Pinpoint the cell where the given text exists, returning its (X, Y) midpoint coordinate. 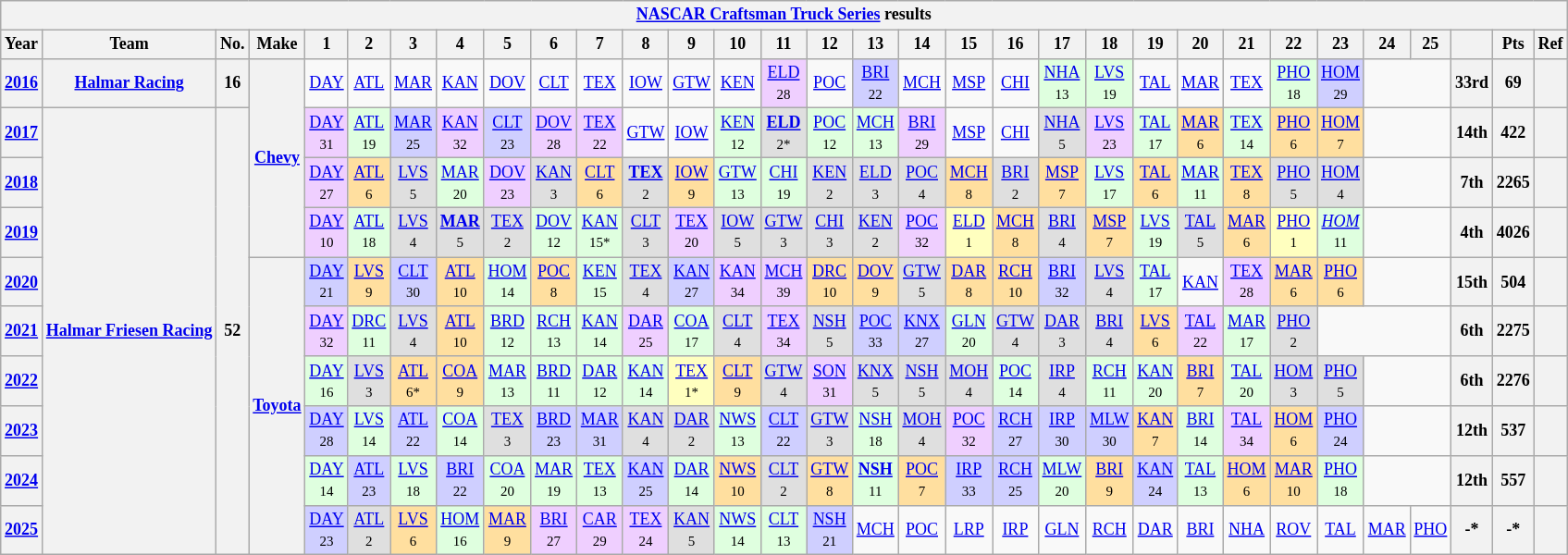
8 (646, 44)
KAN4 (646, 431)
KEN15 (599, 282)
CLT3 (646, 232)
25 (1430, 44)
4th (1473, 232)
IOW5 (737, 232)
Halmar Friesen Racing (129, 331)
557 (1513, 480)
MLW20 (1062, 480)
DAR8 (969, 282)
23 (1341, 44)
POC14 (1016, 381)
2265 (1513, 182)
CLT4 (737, 331)
10 (737, 44)
BRI14 (1201, 431)
MAR10 (1293, 480)
2020 (22, 282)
Team (129, 44)
KEN (737, 83)
14th (1473, 133)
KAN20 (1155, 381)
ELD1 (969, 232)
Chevy (278, 157)
HOM11 (1341, 232)
HOM3 (1293, 381)
13 (875, 44)
CLT23 (507, 133)
14 (921, 44)
DAY27 (327, 182)
21 (1247, 44)
TAL6 (1155, 182)
TEX4 (646, 282)
DAY32 (327, 331)
33rd (1473, 83)
NWS13 (737, 431)
BRD11 (554, 381)
TEX3 (507, 431)
NSH11 (875, 480)
KAN15* (599, 232)
TEX8 (1247, 182)
POC33 (875, 331)
PHO1 (1293, 232)
Halmar Racing (129, 83)
KAN7 (1155, 431)
Make (278, 44)
BRD12 (507, 331)
DAR2 (692, 431)
3 (414, 44)
2021 (22, 331)
ELD3 (875, 182)
Ref (1550, 44)
1 (327, 44)
DAR14 (692, 480)
COA20 (507, 480)
COA14 (460, 431)
24 (1387, 44)
DAR (1155, 530)
MAR5 (460, 232)
RCH25 (1016, 480)
504 (1513, 282)
CLT2 (784, 480)
KAN24 (1155, 480)
KAN25 (646, 480)
ATL22 (414, 431)
KNX27 (921, 331)
422 (1513, 133)
LRP (969, 530)
15th (1473, 282)
CLT13 (784, 530)
TEX1* (692, 381)
KAN3 (554, 182)
GLN (1062, 530)
GTW5 (921, 282)
CHI3 (830, 232)
DRC11 (369, 331)
MCH13 (875, 133)
NHA13 (1062, 83)
DAY14 (327, 480)
DOV9 (875, 282)
BRD23 (554, 431)
LVS17 (1110, 182)
HOM14 (507, 282)
NSH18 (875, 431)
537 (1513, 431)
RCH11 (1110, 381)
MAR19 (554, 480)
IRP4 (1062, 381)
Pts (1513, 44)
19 (1155, 44)
POC8 (554, 282)
BRI9 (1110, 480)
ATL6 (369, 182)
18 (1110, 44)
DAY (327, 83)
HOM4 (1341, 182)
TEX20 (692, 232)
DAY31 (327, 133)
ATL18 (369, 232)
DOV28 (554, 133)
7 (599, 44)
BRI2 (1016, 182)
15 (969, 44)
Toyota (278, 406)
POC7 (921, 480)
NHA (1247, 530)
4 (460, 44)
ATL2 (369, 530)
20 (1201, 44)
TEX34 (784, 331)
TAL20 (1247, 381)
BRI27 (554, 530)
MAR31 (599, 431)
2275 (1513, 331)
4026 (1513, 232)
69 (1513, 83)
LVS5 (414, 182)
2017 (22, 133)
HOM29 (1341, 83)
17 (1062, 44)
MAR20 (460, 182)
DAY16 (327, 381)
ELD28 (784, 83)
No. (233, 44)
BRI7 (1201, 381)
ROV (1293, 530)
COA9 (460, 381)
MAR9 (507, 530)
DAY23 (327, 530)
2018 (22, 182)
IRP (1016, 530)
HOM7 (1341, 133)
CLT22 (784, 431)
LVS14 (369, 431)
KAN32 (460, 133)
2024 (22, 480)
GLN20 (969, 331)
POC12 (830, 133)
RCH10 (1016, 282)
SON31 (830, 381)
RCH13 (554, 331)
CLT9 (737, 381)
TAL34 (1247, 431)
2276 (1513, 381)
GTW13 (737, 182)
POC4 (921, 182)
TEX13 (599, 480)
2025 (22, 530)
MAR17 (1247, 331)
DRC10 (830, 282)
BRI (1201, 530)
ATL6* (414, 381)
ATL19 (369, 133)
PHO24 (1341, 431)
BRI29 (921, 133)
DAR3 (1062, 331)
12 (830, 44)
11 (784, 44)
BRI32 (1062, 282)
LVS3 (369, 381)
CLT (554, 83)
ATL23 (369, 480)
2 (369, 44)
DOV (507, 83)
CLT30 (414, 282)
ELD2* (784, 133)
KNX5 (875, 381)
DAY21 (327, 282)
TAL22 (1201, 331)
PHO2 (1293, 331)
CAR29 (599, 530)
LVS18 (414, 480)
6 (554, 44)
TEX22 (599, 133)
IRP33 (969, 480)
KAN27 (692, 282)
LVS9 (369, 282)
2019 (22, 232)
CHI19 (784, 182)
KAN34 (737, 282)
MAR13 (507, 381)
COA17 (692, 331)
DAR25 (646, 331)
MCH39 (784, 282)
LVS23 (1110, 133)
DAY10 (327, 232)
HOM16 (460, 530)
TEX24 (646, 530)
NHA5 (1062, 133)
2016 (22, 83)
TEX14 (1247, 133)
KEN12 (737, 133)
DAY28 (327, 431)
PHO (1430, 530)
2022 (22, 381)
GTW8 (830, 480)
TAL5 (1201, 232)
DAR12 (599, 381)
9 (692, 44)
Year (22, 44)
NSH21 (830, 530)
NASCAR Craftsman Truck Series results (784, 15)
NWS14 (737, 530)
MLW30 (1110, 431)
MAR25 (414, 133)
IRP30 (1062, 431)
52 (233, 331)
TAL13 (1201, 480)
KAN5 (692, 530)
5 (507, 44)
2023 (22, 431)
NWS10 (737, 480)
IOW9 (692, 182)
CLT6 (599, 182)
7th (1473, 182)
DOV23 (507, 182)
TEX28 (1247, 282)
22 (1293, 44)
ATL (369, 83)
MAR11 (1201, 182)
DOV12 (554, 232)
RCH (1110, 530)
RCH27 (1016, 431)
